Return (X, Y) of the center of cell containing provided text 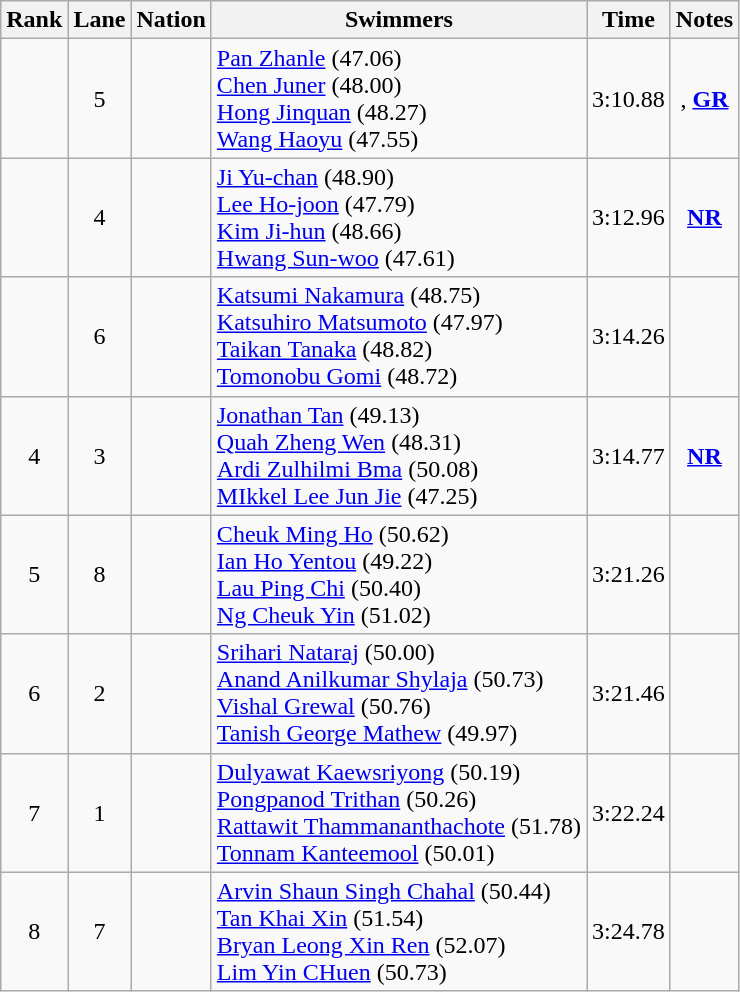
3:24.78 (629, 932)
Lane (100, 20)
3:21.46 (629, 694)
Nation (171, 20)
Time (629, 20)
Katsumi Nakamura (48.75)Katsuhiro Matsumoto (47.97)Taikan Tanaka (48.82)Tomonobu Gomi (48.72) (398, 336)
, GR (704, 98)
Arvin Shaun Singh Chahal (50.44)Tan Khai Xin (51.54)Bryan Leong Xin Ren (52.07)Lim Yin CHuen (50.73) (398, 932)
Jonathan Tan (49.13)Quah Zheng Wen (48.31)Ardi Zulhilmi Bma (50.08)MIkkel Lee Jun Jie (47.25) (398, 456)
Cheuk Ming Ho (50.62)Ian Ho Yentou (49.22)Lau Ping Chi (50.40)Ng Cheuk Yin (51.02) (398, 574)
Dulyawat Kaewsriyong (50.19)Pongpanod Trithan (50.26)Rattawit Thammananthachote (51.78)Tonnam Kanteemool (50.01) (398, 812)
2 (100, 694)
Srihari Nataraj (50.00)Anand Anilkumar Shylaja (50.73)Vishal Grewal (50.76)Tanish George Mathew (49.97) (398, 694)
3:10.88 (629, 98)
3:22.24 (629, 812)
3:12.96 (629, 218)
3:14.77 (629, 456)
3 (100, 456)
1 (100, 812)
Swimmers (398, 20)
3:21.26 (629, 574)
Ji Yu-chan (48.90)Lee Ho-joon (47.79)Kim Ji-hun (48.66)Hwang Sun-woo (47.61) (398, 218)
3:14.26 (629, 336)
Notes (704, 20)
Pan Zhanle (47.06)Chen Juner (48.00)Hong Jinquan (48.27)Wang Haoyu (47.55) (398, 98)
Rank (34, 20)
